Extract the [x, y] coordinate from the center of the cell holding the provided text.  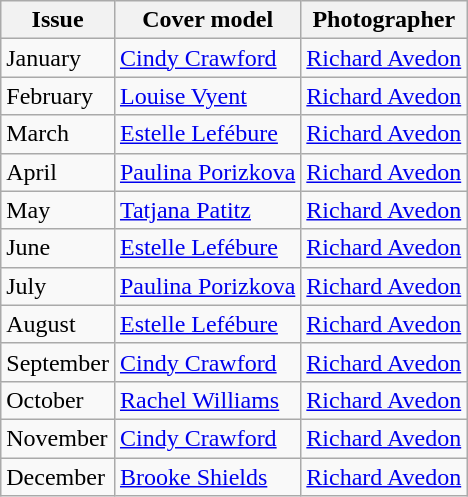
Cover model [207, 20]
September [58, 362]
November [58, 438]
March [58, 134]
June [58, 248]
Tatjana Patitz [207, 210]
August [58, 324]
Louise Vyent [207, 96]
May [58, 210]
October [58, 400]
Brooke Shields [207, 477]
April [58, 172]
Rachel Williams [207, 400]
January [58, 58]
February [58, 96]
Photographer [384, 20]
Issue [58, 20]
December [58, 477]
July [58, 286]
